From the cell containing the given text, extract its center point as [x, y] coordinate. 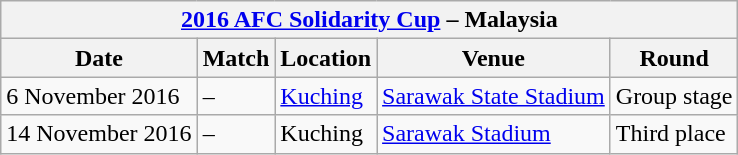
2016 AFC Solidarity Cup – Malaysia [370, 20]
Sarawak State Stadium [494, 96]
6 November 2016 [99, 96]
Date [99, 58]
Sarawak Stadium [494, 134]
Venue [494, 58]
Round [674, 58]
Group stage [674, 96]
Location [326, 58]
14 November 2016 [99, 134]
Match [236, 58]
Third place [674, 134]
